Locate the cell with the specified text and output its [X, Y] center coordinate. 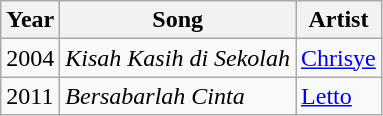
Bersabarlah Cinta [178, 96]
Kisah Kasih di Sekolah [178, 58]
2011 [30, 96]
2004 [30, 58]
Artist [339, 20]
Year [30, 20]
Chrisye [339, 58]
Letto [339, 96]
Song [178, 20]
